Extract the [x, y] coordinate from the center of the cell holding the provided text.  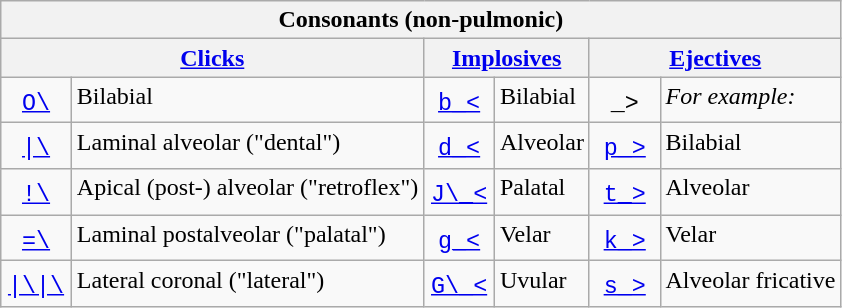
!\ [36, 192]
s_> [624, 284]
G\_< [460, 284]
Palatal [542, 192]
Laminal postalveolar ("palatal") [247, 238]
t_> [624, 192]
Ejectives [715, 58]
_> [624, 100]
Implosives [507, 58]
O\ [36, 100]
|\|\ [36, 284]
g_< [460, 238]
d_< [460, 146]
Apical (post-) alveolar ("retroflex") [247, 192]
|\ [36, 146]
k_> [624, 238]
b_< [460, 100]
For example: [750, 100]
Laminal alveolar ("dental") [247, 146]
Consonants (non-pulmonic) [421, 20]
Uvular [542, 284]
J\_< [460, 192]
=\ [36, 238]
Alveolar fricative [750, 284]
Lateral coronal ("lateral") [247, 284]
p_> [624, 146]
Clicks [212, 58]
